Return the (X, Y) coordinate for the center point of the cell that contains the specified text.  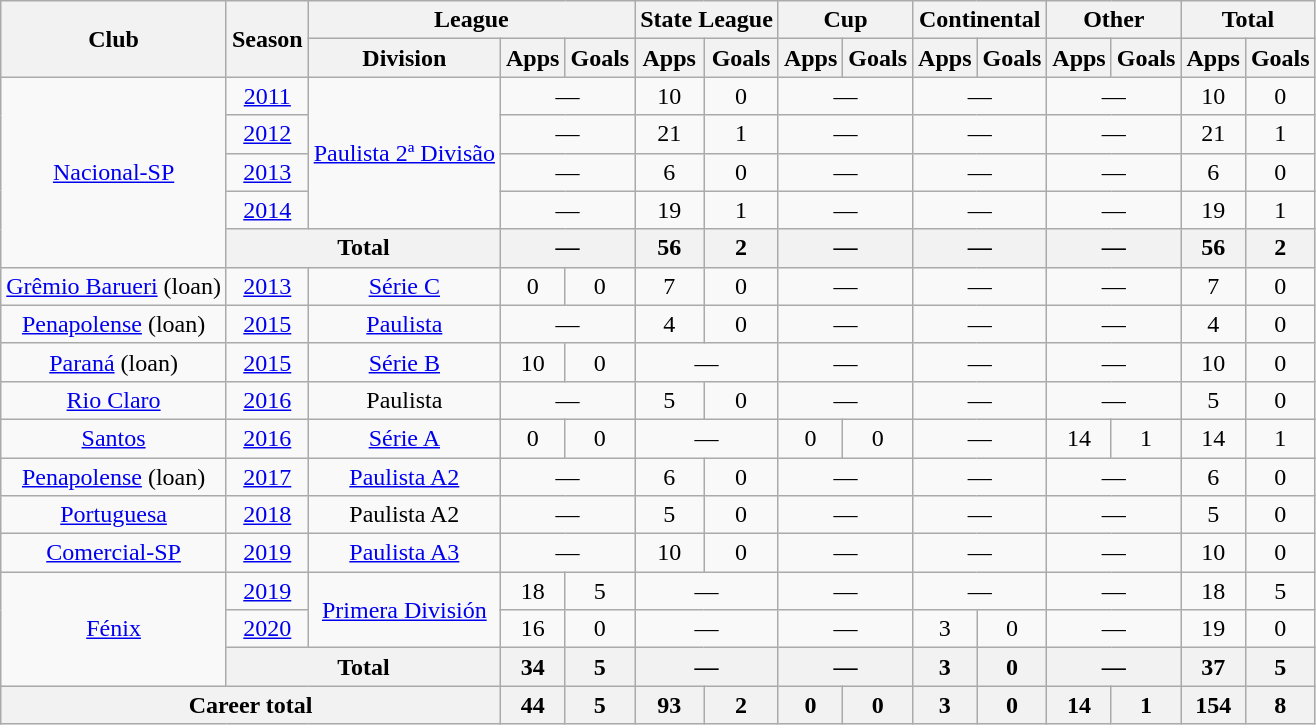
93 (670, 705)
2012 (267, 134)
Career total (251, 705)
Paulista A3 (404, 553)
Paulista 2ª Divisão (404, 153)
Grêmio Barueri (loan) (114, 286)
Nacional-SP (114, 172)
Rio Claro (114, 400)
Season (267, 39)
2017 (267, 477)
154 (1213, 705)
37 (1213, 667)
2020 (267, 629)
Paraná (loan) (114, 362)
Fénix (114, 629)
Continental (980, 20)
Division (404, 58)
34 (533, 667)
8 (1280, 705)
Série A (404, 438)
2014 (267, 210)
Santos (114, 438)
Série C (404, 286)
League (472, 20)
44 (533, 705)
Primera División (404, 610)
Club (114, 39)
2011 (267, 96)
Comercial-SP (114, 553)
Other (1114, 20)
Série B (404, 362)
2018 (267, 515)
16 (533, 629)
Cup (845, 20)
State League (707, 20)
Portuguesa (114, 515)
